Locate the cell with the specified text and output its [X, Y] center coordinate. 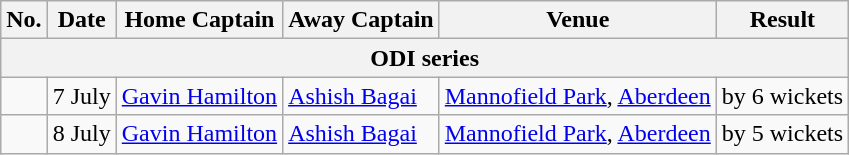
No. [24, 20]
7 July [82, 96]
Venue [578, 20]
Away Captain [362, 20]
ODI series [425, 58]
Date [82, 20]
8 July [82, 134]
Home Captain [199, 20]
by 6 wickets [782, 96]
Result [782, 20]
by 5 wickets [782, 134]
